Return the (x, y) coordinate for the center point of the cell that contains the specified text.  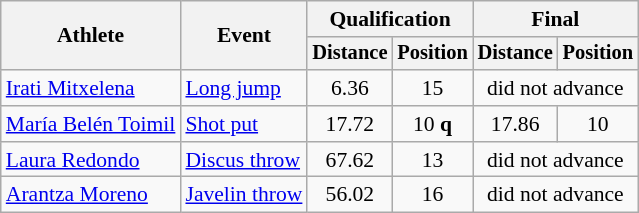
Javelin throw (244, 195)
Shot put (244, 124)
67.62 (350, 160)
Event (244, 36)
13 (432, 160)
16 (432, 195)
17.86 (516, 124)
Laura Redondo (91, 160)
6.36 (350, 88)
10 q (432, 124)
15 (432, 88)
María Belén Toimil (91, 124)
Qualification (390, 19)
Final (556, 19)
Athlete (91, 36)
17.72 (350, 124)
10 (598, 124)
56.02 (350, 195)
Long jump (244, 88)
Discus throw (244, 160)
Arantza Moreno (91, 195)
Irati Mitxelena (91, 88)
